From the cell containing the given text, extract its center point as [X, Y] coordinate. 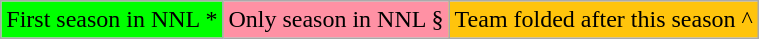
Team folded after this season ^ [604, 20]
Only season in NNL § [336, 20]
First season in NNL * [112, 20]
